Return the (x, y) coordinate for the center point of the cell that contains the specified text.  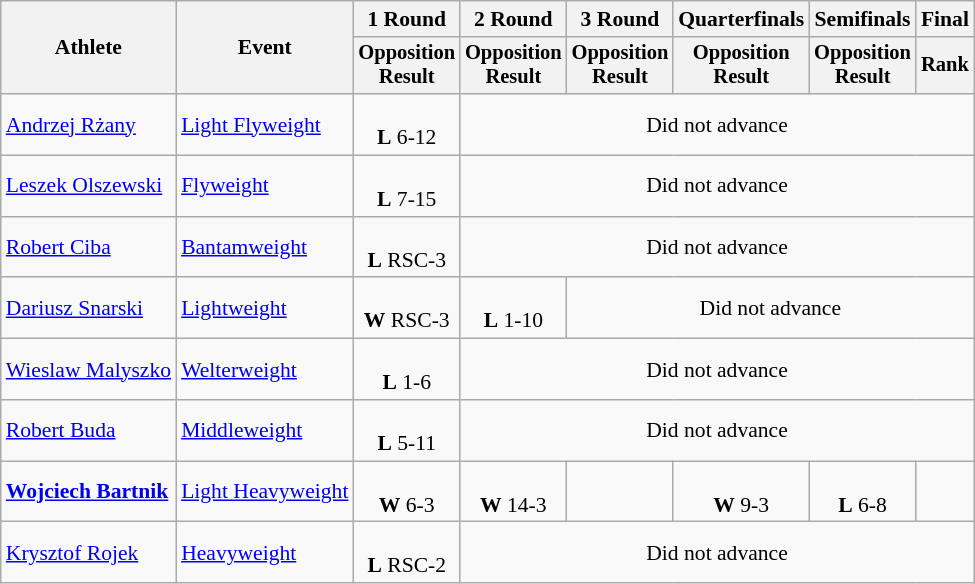
Heavyweight (264, 552)
Robert Ciba (88, 248)
1 Round (406, 19)
Athlete (88, 48)
Light Flyweight (264, 124)
Rank (945, 66)
Andrzej Rżany (88, 124)
L RSC-3 (406, 248)
Semifinals (862, 19)
L RSC-2 (406, 552)
Lightweight (264, 308)
W RSC-3 (406, 308)
Leszek Olszewski (88, 186)
Light Heavyweight (264, 492)
L 1-10 (514, 308)
Wieslaw Malyszko (88, 370)
Bantamweight (264, 248)
2 Round (514, 19)
Middleweight (264, 430)
Quarterfinals (741, 19)
L 6-8 (862, 492)
W 9-3 (741, 492)
L 7-15 (406, 186)
Flyweight (264, 186)
Wojciech Bartnik (88, 492)
3 Round (620, 19)
Robert Buda (88, 430)
W 6-3 (406, 492)
Final (945, 19)
L 1-6 (406, 370)
L 5-11 (406, 430)
Event (264, 48)
Welterweight (264, 370)
W 14-3 (514, 492)
Krysztof Rojek (88, 552)
L 6-12 (406, 124)
Dariusz Snarski (88, 308)
